Extract the (X, Y) coordinate from the center of the cell holding the provided text.  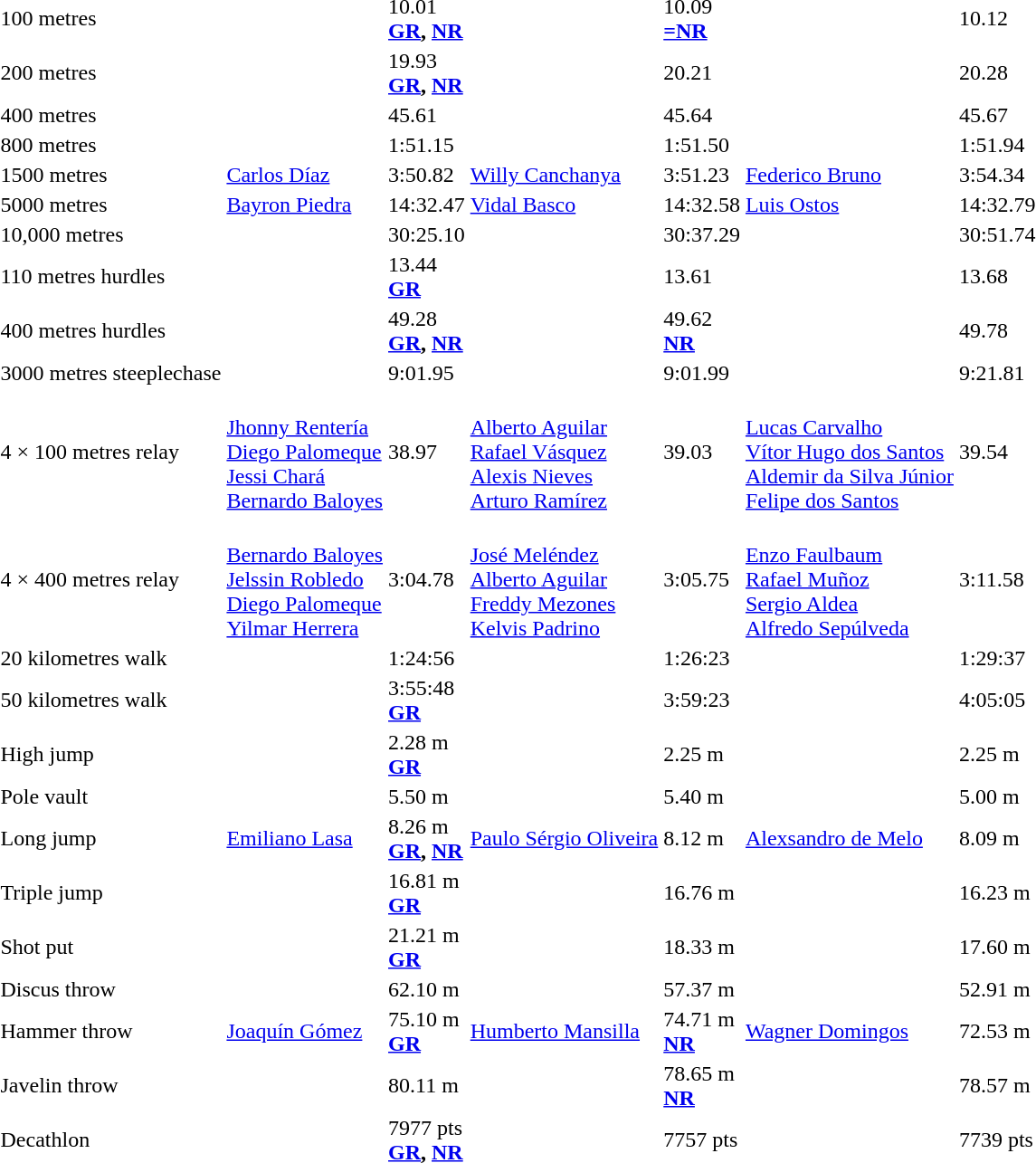
75.10 mGR (427, 1032)
2.28 mGR (427, 755)
Lucas CarvalhoVítor Hugo dos SantosAldemir da Silva JúniorFelipe dos Santos (849, 452)
Federico Bruno (849, 175)
13.44GR (427, 277)
Luis Ostos (849, 205)
8.12 m (702, 838)
Enzo FaulbaumRafael MuñozSergio AldeaAlfredo Sepúlveda (849, 579)
3:59:23 (702, 701)
Joaquín Gómez (305, 1032)
3:50.82 (427, 175)
9:01.95 (427, 373)
16.81 mGR (427, 892)
Willy Canchanya (565, 175)
57.37 m (702, 989)
38.97 (427, 452)
18.33 m (702, 947)
39.03 (702, 452)
José MeléndezAlberto AguilarFreddy MezonesKelvis Padrino (565, 579)
14:32.47 (427, 205)
2.25 m (702, 755)
20.21 (702, 72)
Bernardo BaloyesJelssin RobledoDiego PalomequeYilmar Herrera (305, 579)
49.28GR, NR (427, 331)
3:04.78 (427, 579)
45.61 (427, 115)
1:51.15 (427, 145)
5.40 m (702, 796)
30:37.29 (702, 234)
Carlos Díaz (305, 175)
62.10 m (427, 989)
74.71 mNR (702, 1032)
Bayron Piedra (305, 205)
Vidal Basco (565, 205)
30:25.10 (427, 234)
19.93GR, NR (427, 72)
45.64 (702, 115)
Jhonny RenteríaDiego PalomequeJessi CharáBernardo Baloyes (305, 452)
9:01.99 (702, 373)
Emiliano Lasa (305, 838)
13.61 (702, 277)
5.50 m (427, 796)
Alberto AguilarRafael VásquezAlexis NievesArturo Ramírez (565, 452)
3:05.75 (702, 579)
14:32.58 (702, 205)
3:55:48GR (427, 701)
1:24:56 (427, 658)
8.26 mGR, NR (427, 838)
Wagner Domingos (849, 1032)
21.21 mGR (427, 947)
1:51.50 (702, 145)
16.76 m (702, 892)
Alexsandro de Melo (849, 838)
78.65 mNR (702, 1086)
3:51.23 (702, 175)
Paulo Sérgio Oliveira (565, 838)
Humberto Mansilla (565, 1032)
80.11 m (427, 1086)
49.62NR (702, 331)
1:26:23 (702, 658)
